Capture the cell that displays the provided text and extract its (X, Y) central coordinate. 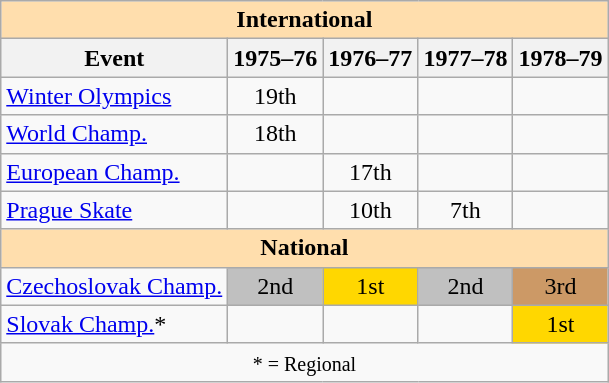
3rd (560, 286)
1976–77 (370, 58)
19th (276, 96)
Czechoslovak Champ. (114, 286)
17th (370, 172)
7th (466, 210)
Prague Skate (114, 210)
10th (370, 210)
1977–78 (466, 58)
1978–79 (560, 58)
Winter Olympics (114, 96)
World Champ. (114, 134)
1975–76 (276, 58)
European Champ. (114, 172)
18th (276, 134)
National (304, 248)
* = Regional (304, 362)
Slovak Champ.* (114, 324)
Event (114, 58)
International (304, 20)
